Scan for the cell matching the given text and deliver its (X, Y) coordinate at center. 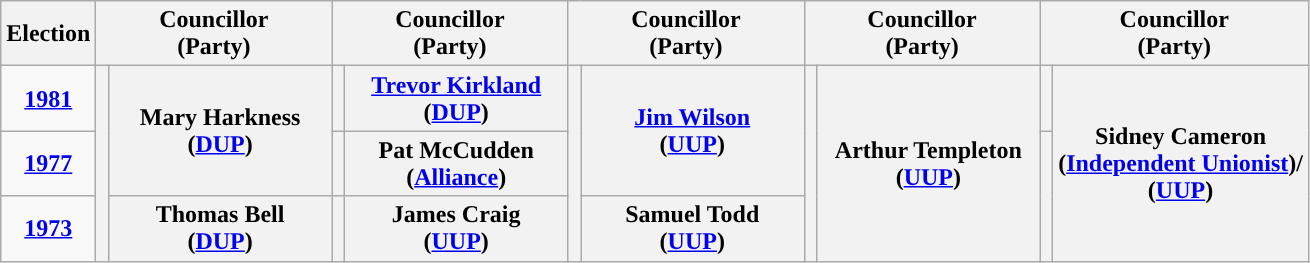
1981 (48, 98)
Arthur Templeton (UUP) (929, 164)
Sidney Cameron (Independent Unionist)/ (UUP) (1181, 164)
James Craig (UUP) (456, 228)
Pat McCudden (Alliance) (456, 164)
Thomas Bell (DUP) (220, 228)
1977 (48, 164)
Samuel Todd (UUP) (692, 228)
Election (48, 34)
1973 (48, 228)
Jim Wilson (UUP) (692, 131)
Trevor Kirkland (DUP) (456, 98)
Mary Harkness (DUP) (220, 131)
